Provide the [X, Y] coordinate of the cell's center where the given text is located.  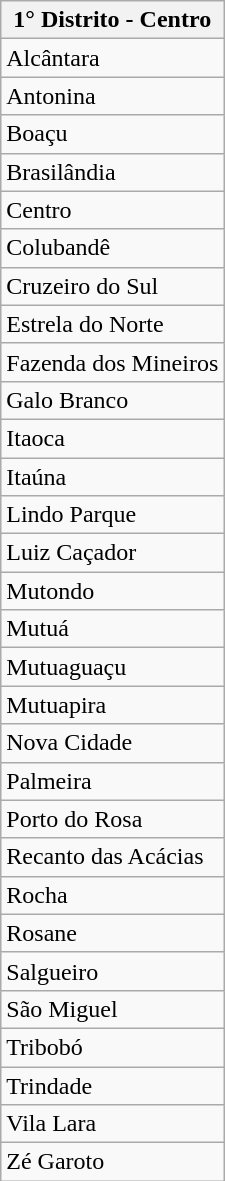
Fazenda dos Mineiros [112, 362]
Boaçu [112, 134]
Colubandê [112, 248]
Luiz Caçador [112, 553]
Antonina [112, 96]
Tribobó [112, 1047]
Estrela do Norte [112, 324]
Mutuá [112, 629]
Lindo Parque [112, 515]
Trindade [112, 1085]
São Miguel [112, 1009]
Rosane [112, 933]
Itaoca [112, 438]
Itaúna [112, 477]
Nova Cidade [112, 743]
Porto do Rosa [112, 819]
Zé Garoto [112, 1162]
Mutuaguaçu [112, 667]
Palmeira [112, 781]
Cruzeiro do Sul [112, 286]
Galo Branco [112, 400]
Mutondo [112, 591]
Centro [112, 210]
Recanto das Acácias [112, 857]
Rocha [112, 895]
Vila Lara [112, 1124]
Mutuapira [112, 705]
1° Distrito - Centro [112, 20]
Salgueiro [112, 971]
Alcântara [112, 58]
Brasilândia [112, 172]
